Capture the cell that displays the provided text and extract its [x, y] central coordinate. 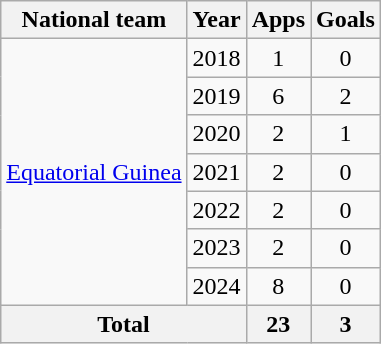
2018 [216, 58]
2024 [216, 286]
Total [124, 324]
Apps [278, 20]
2019 [216, 96]
2020 [216, 134]
23 [278, 324]
8 [278, 286]
Equatorial Guinea [94, 172]
2022 [216, 210]
2021 [216, 172]
3 [346, 324]
6 [278, 96]
Goals [346, 20]
2023 [216, 248]
Year [216, 20]
National team [94, 20]
